Return the (X, Y) coordinate for the center point of the cell that contains the specified text.  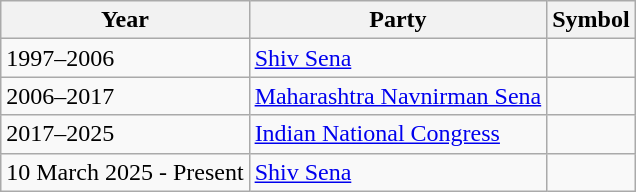
Year (125, 20)
10 March 2025 - Present (125, 172)
Indian National Congress (398, 134)
2017–2025 (125, 134)
Party (398, 20)
2006–2017 (125, 96)
1997–2006 (125, 58)
Symbol (591, 20)
Maharashtra Navnirman Sena (398, 96)
